Search for the cell housing the specified text and yield its [X, Y] center coordinate. 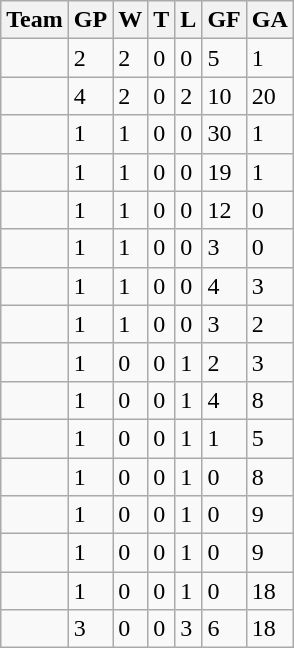
GF [224, 20]
30 [224, 134]
20 [270, 96]
10 [224, 96]
GP [90, 20]
6 [224, 629]
19 [224, 172]
T [162, 20]
GA [270, 20]
L [188, 20]
Team [35, 20]
W [130, 20]
12 [224, 210]
